Capture the cell that displays the provided text and extract its [X, Y] central coordinate. 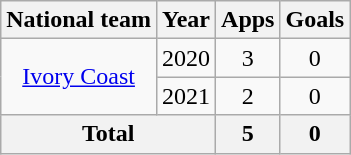
3 [248, 58]
Year [186, 20]
Goals [315, 20]
2 [248, 96]
2021 [186, 96]
Total [108, 134]
Apps [248, 20]
Ivory Coast [79, 77]
National team [79, 20]
5 [248, 134]
2020 [186, 58]
